Identify which cell holds the provided text, then report its [x, y] central coordinate. 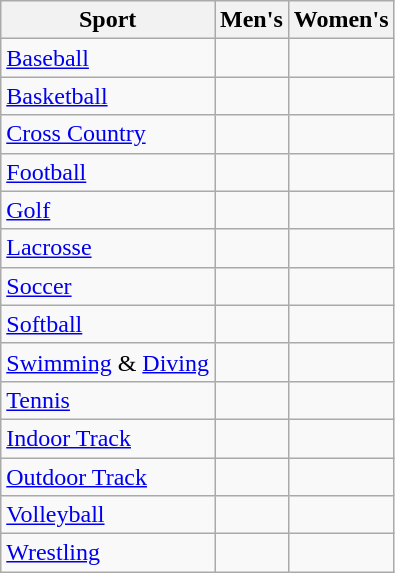
Men's [252, 20]
Softball [108, 324]
Soccer [108, 286]
Indoor Track [108, 438]
Cross Country [108, 134]
Wrestling [108, 553]
Outdoor Track [108, 477]
Tennis [108, 400]
Football [108, 172]
Golf [108, 210]
Baseball [108, 58]
Swimming & Diving [108, 362]
Volleyball [108, 515]
Sport [108, 20]
Women's [341, 20]
Basketball [108, 96]
Lacrosse [108, 248]
